Locate the cell with the specified text and output its [x, y] center coordinate. 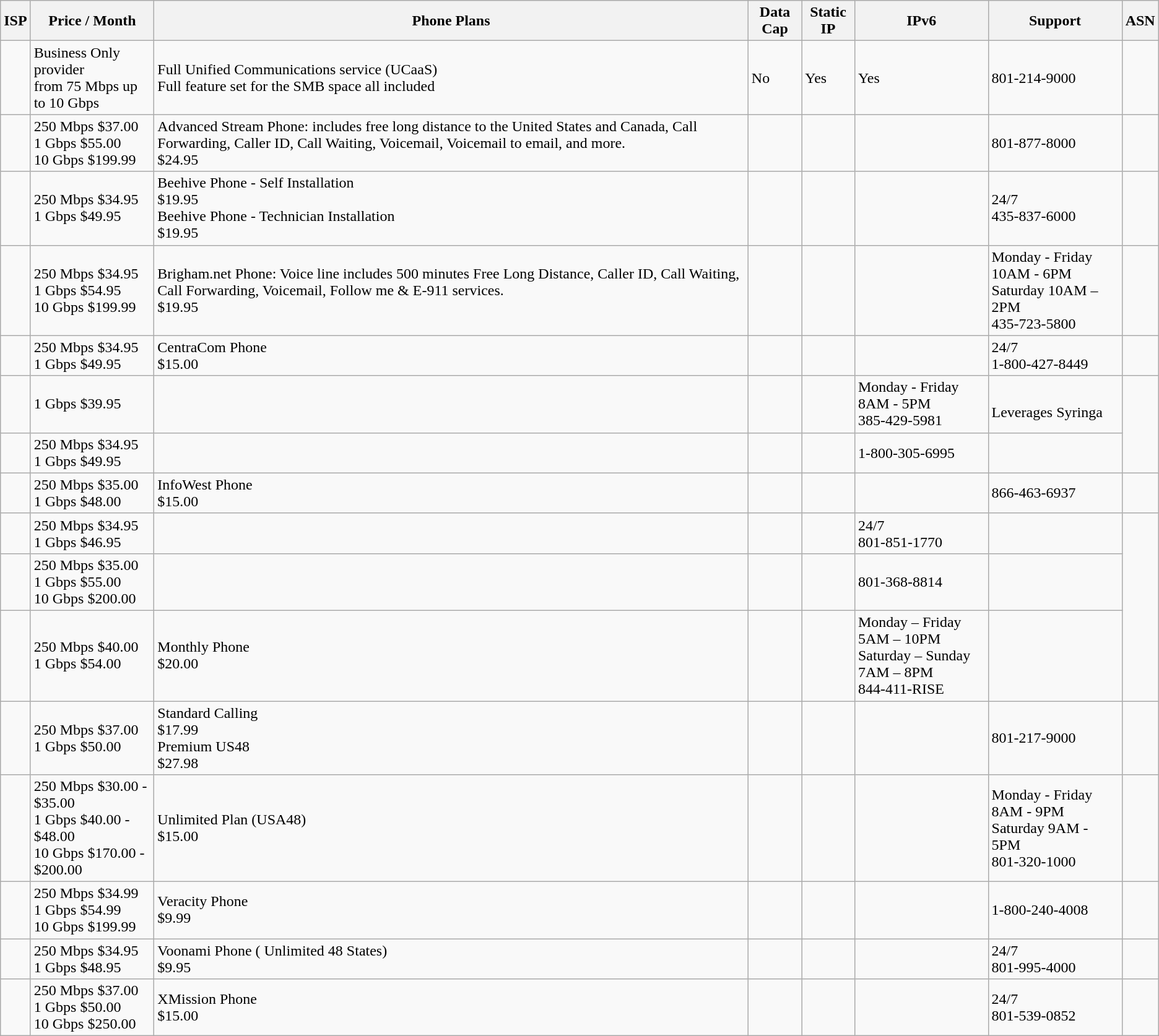
Support [1055, 21]
801-217-9000 [1055, 738]
Phone Plans [451, 21]
250 Mbps $34.991 Gbps $54.9910 Gbps $199.99 [92, 910]
250 Mbps $35.001 Gbps $55.0010 Gbps $200.00 [92, 582]
250 Mbps $30.00 - $35.001 Gbps $40.00 - $48.0010 Gbps $170.00 - $200.00 [92, 828]
801-214-9000 [1055, 78]
Beehive Phone - Self Installation$19.95Beehive Phone - Technician Installation$19.95 [451, 208]
Price / Month [92, 21]
Monday - Friday 8AM - 9PMSaturday 9AM - 5PM801-320-1000 [1055, 828]
250 Mbps $35.001 Gbps $48.00 [92, 493]
1 Gbps $39.95 [92, 404]
Monday - Friday8AM - 5PM385-429-5981 [921, 404]
ASN [1140, 21]
250 Mbps $37.001 Gbps $50.0010 Gbps $250.00 [92, 1008]
801-368-8814 [921, 582]
24/7435-837-6000 [1055, 208]
Monday - Friday 10AM - 6PMSaturday 10AM – 2PM435-723-5800 [1055, 290]
250 Mbps $37.001 Gbps $55.0010 Gbps $199.99 [92, 143]
Static IP [828, 21]
1-800-240-4008 [1055, 910]
CentraCom Phone$15.00 [451, 355]
24/7801-539-0852 [1055, 1008]
Business Only providerfrom 75 Mbps up to 10 Gbps [92, 78]
Monday – Friday 5AM – 10PMSaturday – Sunday 7AM – 8PM844-411-RISE [921, 655]
Unlimited Plan (USA48)$15.00 [451, 828]
XMission Phone$15.00 [451, 1008]
Data Cap [775, 21]
24/71-800-427-8449 [1055, 355]
24/7801-995-4000 [1055, 959]
Voonami Phone ( Unlimited 48 States)$9.95 [451, 959]
866-463-6937 [1055, 493]
1-800-305-6995 [921, 453]
IPv6 [921, 21]
Monthly Phone$20.00 [451, 655]
Full Unified Communications service (UCaaS)Full feature set for the SMB space all included [451, 78]
24/7801-851-1770 [921, 533]
250 Mbps $37.001 Gbps $50.00 [92, 738]
250 Mbps $34.951 Gbps $48.95 [92, 959]
InfoWest Phone$15.00 [451, 493]
No [775, 78]
Leverages Syringa [1055, 404]
Standard Calling$17.99Premium US48$27.98 [451, 738]
250 Mbps $34.951 Gbps $46.95 [92, 533]
250 Mbps $34.951 Gbps $54.9510 Gbps $199.99 [92, 290]
801-877-8000 [1055, 143]
ISP [15, 21]
Veracity Phone$9.99 [451, 910]
250 Mbps $40.001 Gbps $54.00 [92, 655]
